Find where the given text appears and provide that cell's center as [x, y] coordinate. 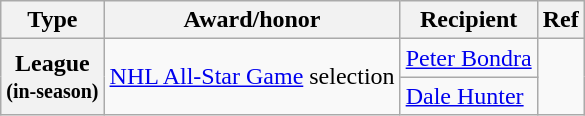
NHL All-Star Game selection [252, 77]
Dale Hunter [468, 96]
Recipient [468, 20]
Ref [560, 20]
Type [52, 20]
Award/honor [252, 20]
League(in-season) [52, 77]
Peter Bondra [468, 58]
